Search for the cell housing the specified text and yield its [X, Y] center coordinate. 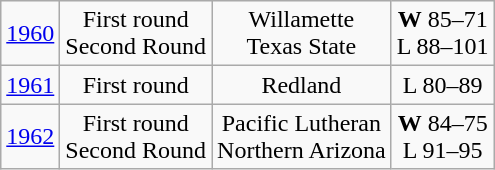
WillametteTexas State [302, 34]
Pacific LutheranNorthern Arizona [302, 136]
W 84–75L 91–95 [442, 136]
Redland [302, 85]
W 85–71L 88–101 [442, 34]
1962 [30, 136]
First round [136, 85]
L 80–89 [442, 85]
1960 [30, 34]
1961 [30, 85]
